For the text-containing cell, return its midpoint in [x, y] coordinate format. 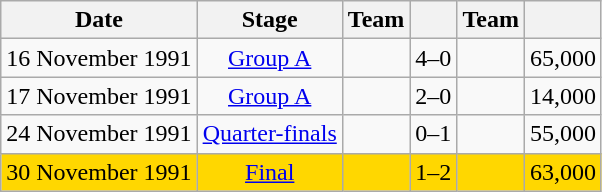
Quarter-finals [270, 134]
14,000 [562, 96]
17 November 1991 [99, 96]
4–0 [434, 58]
2–0 [434, 96]
Date [99, 20]
63,000 [562, 172]
65,000 [562, 58]
30 November 1991 [99, 172]
24 November 1991 [99, 134]
0–1 [434, 134]
Stage [270, 20]
16 November 1991 [99, 58]
Final [270, 172]
1–2 [434, 172]
55,000 [562, 134]
